From the cell containing the given text, extract its center point as [X, Y] coordinate. 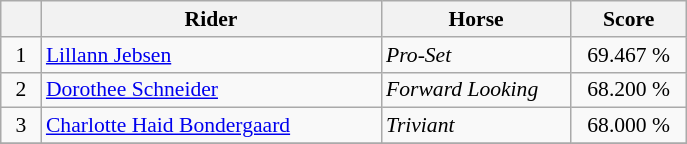
3 [21, 126]
Score [628, 19]
1 [21, 55]
Dorothee Schneider [211, 90]
Lillann Jebsen [211, 55]
2 [21, 90]
Forward Looking [476, 90]
68.200 % [628, 90]
69.467 % [628, 55]
Rider [211, 19]
68.000 % [628, 126]
Horse [476, 19]
Pro-Set [476, 55]
Charlotte Haid Bondergaard [211, 126]
Triviant [476, 126]
